From the cell containing the given text, extract its center point as [x, y] coordinate. 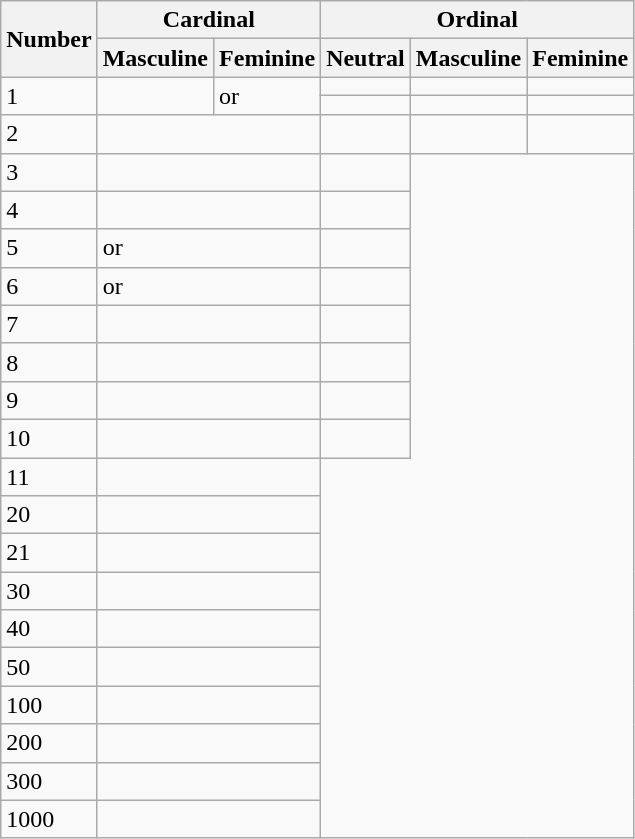
11 [49, 477]
40 [49, 629]
1 [49, 96]
Number [49, 39]
21 [49, 553]
200 [49, 743]
Neutral [366, 58]
9 [49, 400]
30 [49, 591]
50 [49, 667]
3 [49, 172]
Ordinal [478, 20]
300 [49, 781]
1000 [49, 819]
20 [49, 515]
5 [49, 248]
7 [49, 324]
Cardinal [208, 20]
10 [49, 438]
2 [49, 134]
4 [49, 210]
100 [49, 705]
6 [49, 286]
8 [49, 362]
